Determine the [X, Y] coordinate at the center of the cell enclosing the given text.  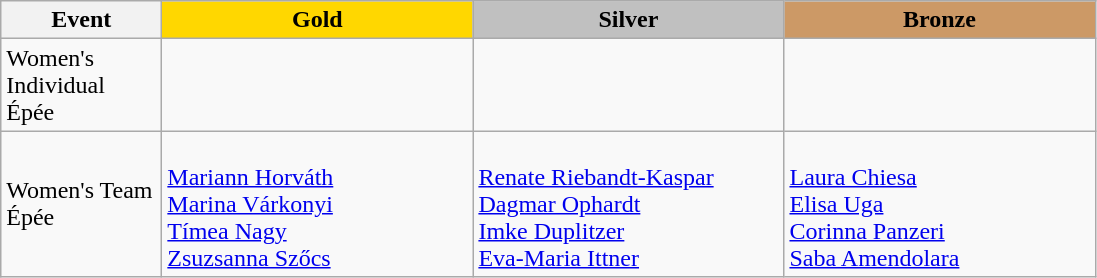
Renate Riebandt-KasparDagmar OphardtImke DuplitzerEva-Maria Ittner [628, 204]
Laura ChiesaElisa UgaCorinna PanzeriSaba Amendolara [940, 204]
Silver [628, 20]
Event [82, 20]
Mariann HorváthMarina VárkonyiTímea NagyZsuzsanna Szőcs [318, 204]
Gold [318, 20]
Bronze [940, 20]
Women's Individual Épée [82, 85]
Women's Team Épée [82, 204]
